Output the [X, Y] coordinate of the center of the cell containing the given text.  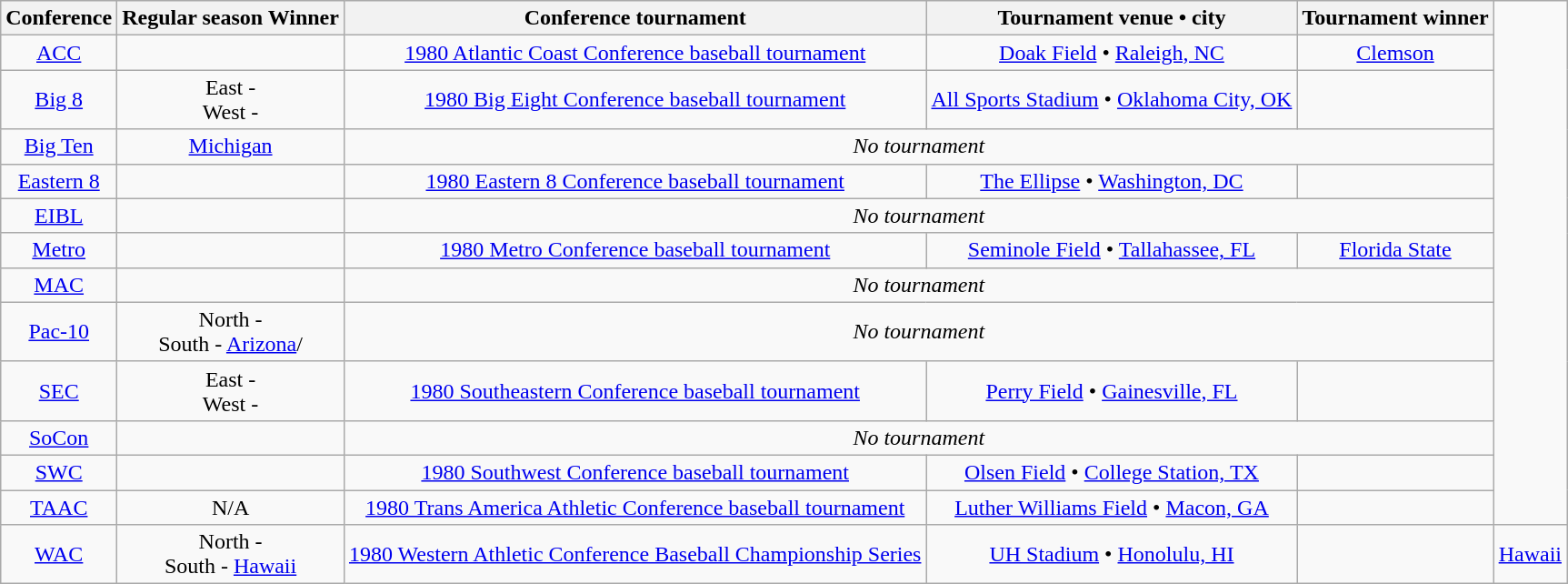
Hawaii [1530, 555]
1980 Metro Conference baseball tournament [634, 250]
EIBL [59, 216]
Tournament winner [1395, 18]
Conference [59, 18]
SoCon [59, 438]
1980 Eastern 8 Conference baseball tournament [634, 181]
1980 Western Athletic Conference Baseball Championship Series [634, 555]
WAC [59, 555]
Conference tournament [634, 18]
MAC [59, 285]
Luther Williams Field • Macon, GA [1112, 507]
TAAC [59, 507]
ACC [59, 53]
Big 8 [59, 100]
UH Stadium • Honolulu, HI [1112, 555]
The Ellipse • Washington, DC [1112, 181]
1980 Trans America Athletic Conference baseball tournament [634, 507]
Clemson [1395, 53]
North - South - Arizona/ [231, 331]
All Sports Stadium • Oklahoma City, OK [1112, 100]
Metro [59, 250]
Pac-10 [59, 331]
Big Ten [59, 146]
Michigan [231, 146]
Tournament venue • city [1112, 18]
1980 Southeastern Conference baseball tournament [634, 391]
Seminole Field • Tallahassee, FL [1112, 250]
1980 Big Eight Conference baseball tournament [634, 100]
SEC [59, 391]
N/A [231, 507]
Perry Field • Gainesville, FL [1112, 391]
Olsen Field • College Station, TX [1112, 472]
Florida State [1395, 250]
Doak Field • Raleigh, NC [1112, 53]
Regular season Winner [231, 18]
1980 Southwest Conference baseball tournament [634, 472]
SWC [59, 472]
North - South - Hawaii [231, 555]
1980 Atlantic Coast Conference baseball tournament [634, 53]
Eastern 8 [59, 181]
